Provide the (x, y) coordinate of the cell's center where the given text is located.  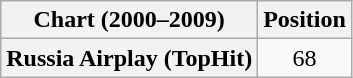
68 (305, 58)
Position (305, 20)
Chart (2000–2009) (130, 20)
Russia Airplay (TopHit) (130, 58)
